Scan for the cell matching the given text and deliver its [x, y] coordinate at center. 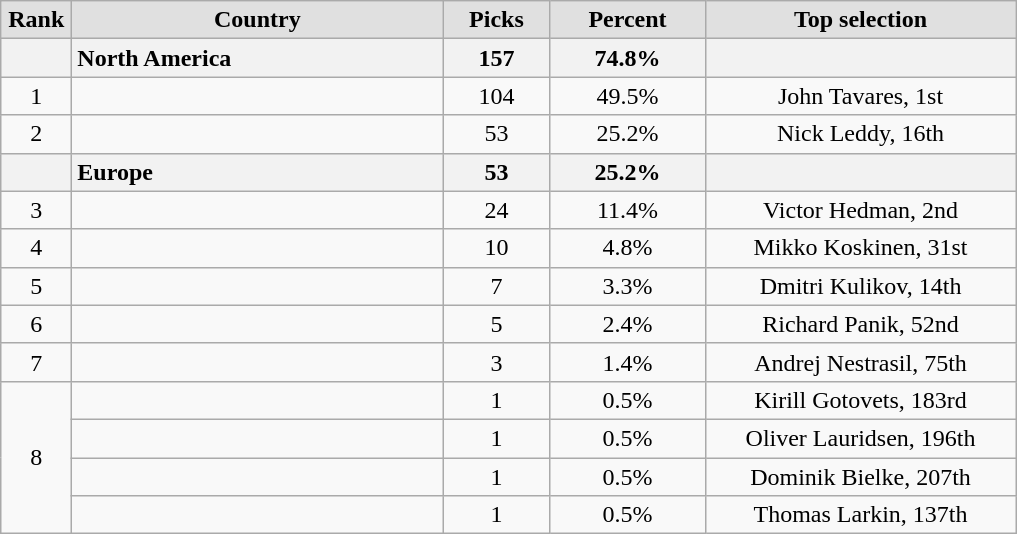
6 [36, 324]
Kirill Gotovets, 183rd [860, 400]
Thomas Larkin, 137th [860, 515]
Dmitri Kulikov, 14th [860, 286]
3.3% [628, 286]
1.4% [628, 362]
Victor Hedman, 2nd [860, 210]
2 [36, 134]
8 [36, 457]
Rank [36, 20]
Andrej Nestrasil, 75th [860, 362]
North America [258, 58]
Mikko Koskinen, 31st [860, 248]
2.4% [628, 324]
Picks [496, 20]
Country [258, 20]
157 [496, 58]
4 [36, 248]
4.8% [628, 248]
24 [496, 210]
11.4% [628, 210]
Top selection [860, 20]
Percent [628, 20]
Dominik Bielke, 207th [860, 477]
John Tavares, 1st [860, 96]
Richard Panik, 52nd [860, 324]
Oliver Lauridsen, 196th [860, 438]
49.5% [628, 96]
74.8% [628, 58]
Nick Leddy, 16th [860, 134]
10 [496, 248]
Europe [258, 172]
104 [496, 96]
